Search for the cell housing the specified text and yield its (X, Y) center coordinate. 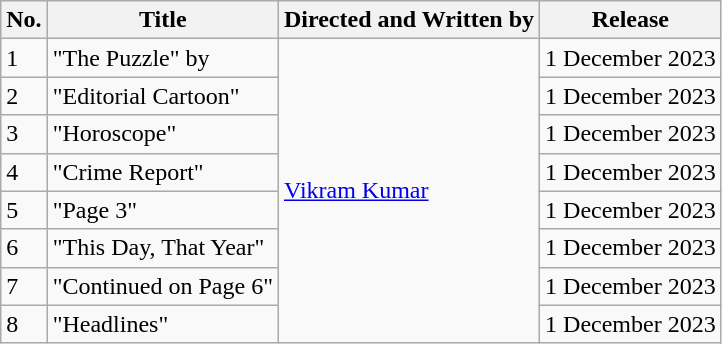
"Continued on Page 6" (162, 286)
"The Puzzle" by (162, 58)
No. (24, 20)
Title (162, 20)
1 (24, 58)
4 (24, 172)
"Page 3" (162, 210)
8 (24, 324)
"Crime Report" (162, 172)
Directed and Written by (408, 20)
2 (24, 96)
Vikram Kumar (408, 191)
3 (24, 134)
5 (24, 210)
"Horoscope" (162, 134)
Release (631, 20)
"This Day, That Year" (162, 248)
7 (24, 286)
"Headlines" (162, 324)
6 (24, 248)
"Editorial Cartoon" (162, 96)
